Pinpoint the cell where the given text exists, returning its [X, Y] midpoint coordinate. 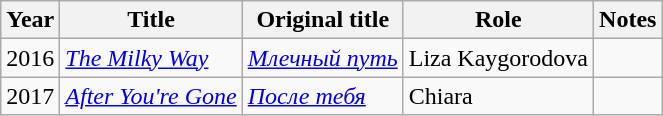
Chiara [498, 96]
После тебя [322, 96]
The Milky Way [151, 58]
Notes [628, 20]
Млечный путь [322, 58]
Original title [322, 20]
Liza Kaygorodova [498, 58]
Year [30, 20]
2016 [30, 58]
Role [498, 20]
2017 [30, 96]
After You're Gone [151, 96]
Title [151, 20]
